From the cell containing the given text, extract its center point as [x, y] coordinate. 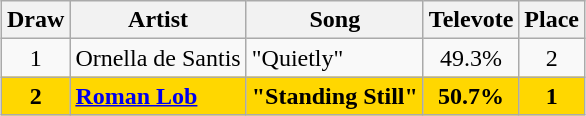
Ornella de Santis [158, 58]
Artist [158, 20]
50.7% [470, 96]
Song [334, 20]
"Standing Still" [334, 96]
Draw [35, 20]
Televote [470, 20]
"Quietly" [334, 58]
Place [552, 20]
Roman Lob [158, 96]
49.3% [470, 58]
